Pinpoint the cell where the given text exists, returning its (x, y) midpoint coordinate. 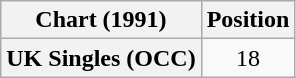
Position (248, 20)
18 (248, 58)
UK Singles (OCC) (101, 58)
Chart (1991) (101, 20)
